Return (X, Y) of the center of cell containing provided text 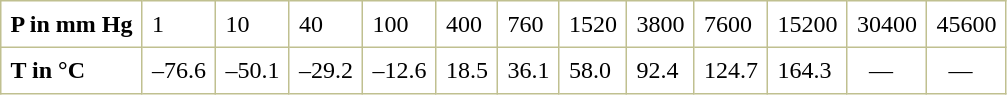
30400 (887, 24)
92.4 (661, 70)
164.3 (808, 70)
760 (529, 24)
100 (400, 24)
1520 (593, 24)
3800 (661, 24)
–76.6 (179, 70)
58.0 (593, 70)
10 (253, 24)
–50.1 (253, 70)
T in °C (72, 70)
15200 (808, 24)
–29.2 (326, 70)
–12.6 (400, 70)
P in mm Hg (72, 24)
40 (326, 24)
36.1 (529, 70)
400 (467, 24)
124.7 (731, 70)
45600 (967, 24)
1 (179, 24)
18.5 (467, 70)
7600 (731, 24)
